Capture the cell that displays the provided text and extract its [X, Y] central coordinate. 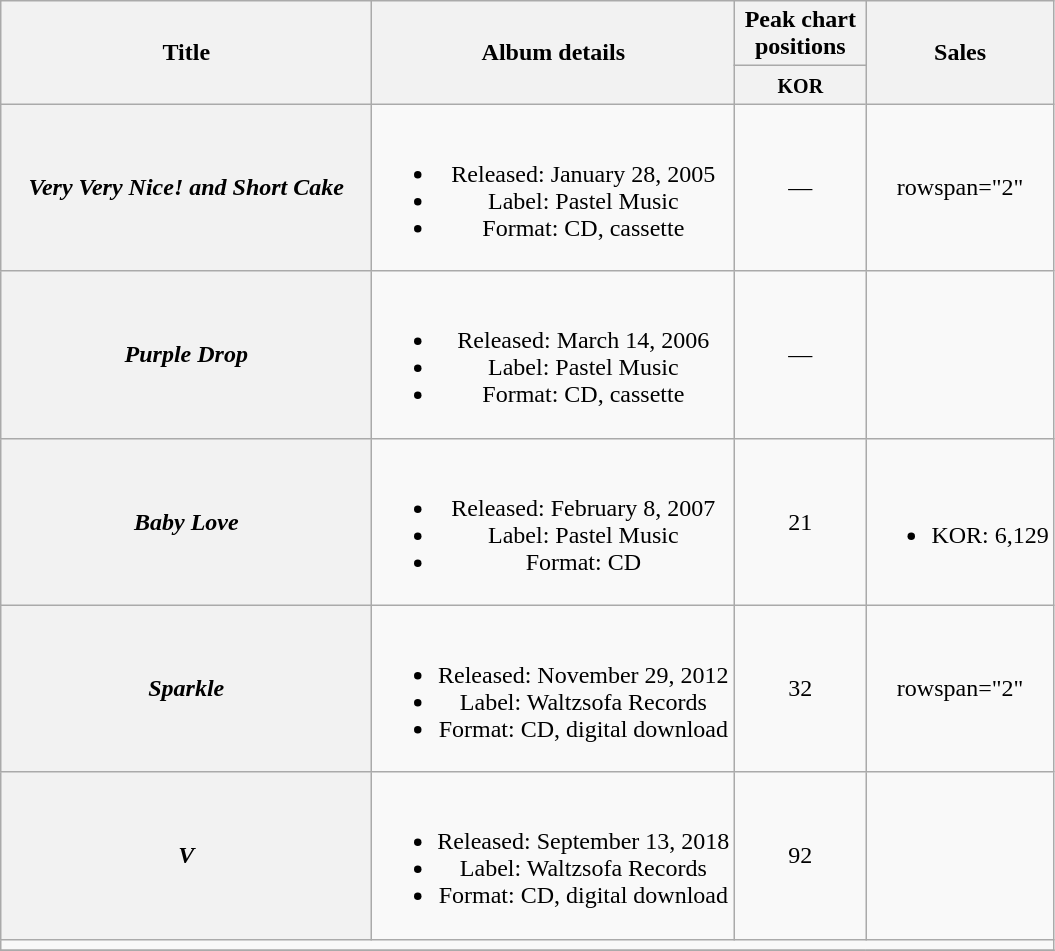
Very Very Nice! and Short Cake [186, 188]
Released: September 13, 2018Label: Waltzsofa RecordsFormat: CD, digital download [554, 856]
KOR: 6,129 [960, 522]
21 [800, 522]
Released: November 29, 2012Label: Waltzsofa RecordsFormat: CD, digital download [554, 688]
Baby Love [186, 522]
KOR [800, 85]
32 [800, 688]
Released: February 8, 2007Label: Pastel MusicFormat: CD [554, 522]
Album details [554, 52]
92 [800, 856]
Sales [960, 52]
Released: March 14, 2006Label: Pastel MusicFormat: CD, cassette [554, 354]
Sparkle [186, 688]
Purple Drop [186, 354]
V [186, 856]
Title [186, 52]
Released: January 28, 2005Label: Pastel MusicFormat: CD, cassette [554, 188]
Peak chart positions [800, 34]
